Search for the cell housing the specified text and yield its [X, Y] center coordinate. 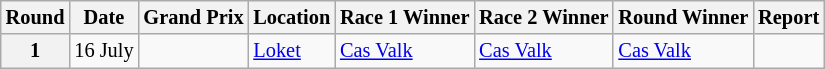
Round Winner [683, 17]
Location [292, 17]
16 July [104, 51]
Race 2 Winner [544, 17]
Report [788, 17]
Date [104, 17]
Race 1 Winner [404, 17]
1 [36, 51]
Loket [292, 51]
Round [36, 17]
Grand Prix [193, 17]
